Capture the cell that displays the provided text and extract its (X, Y) central coordinate. 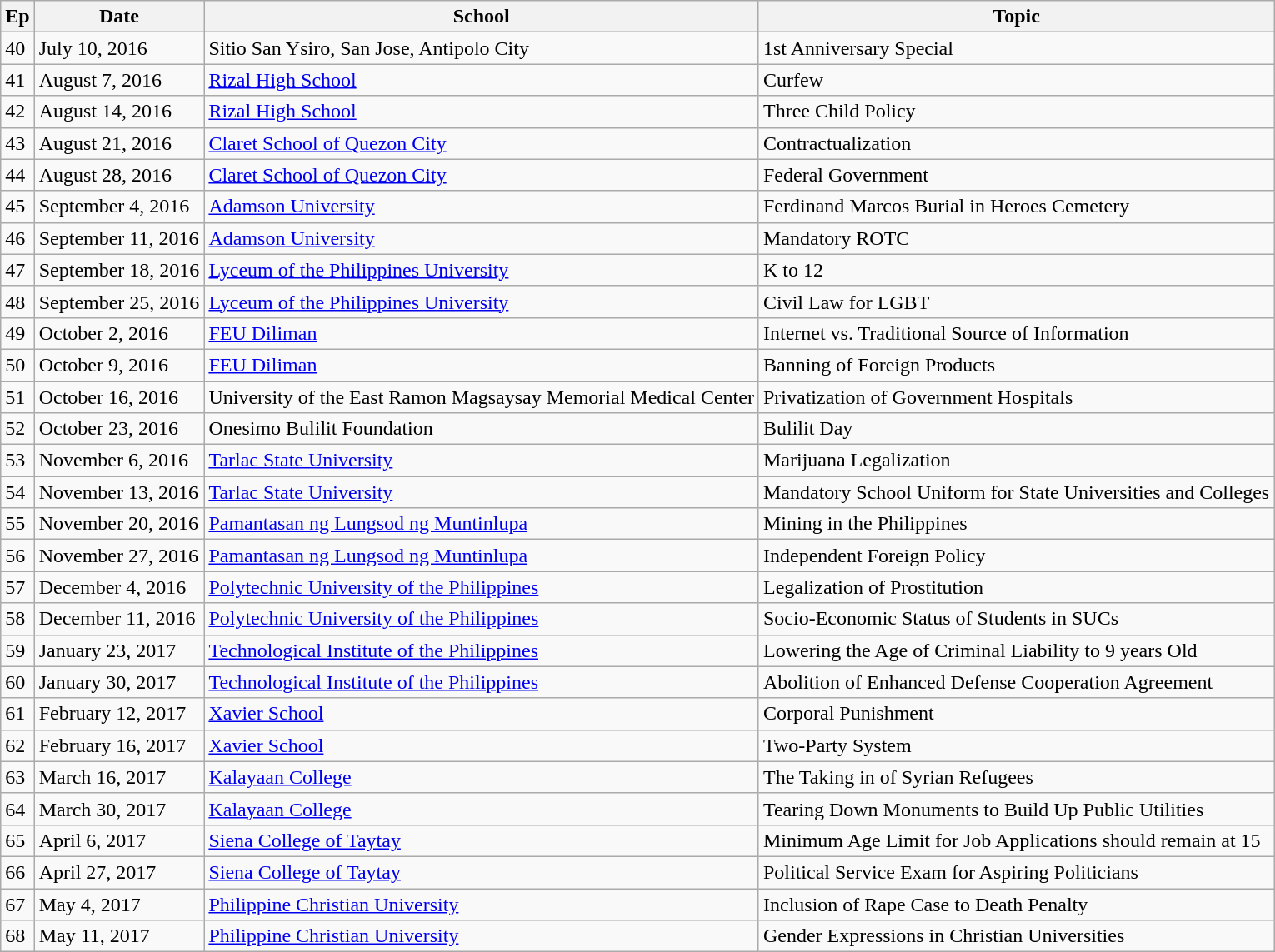
54 (17, 492)
Marijuana Legalization (1016, 461)
53 (17, 461)
Onesimo Bulilit Foundation (482, 429)
49 (17, 333)
Federal Government (1016, 175)
67 (17, 904)
46 (17, 238)
Legalization of Prostitution (1016, 587)
Ep (17, 17)
April 6, 2017 (119, 840)
Two-Party System (1016, 745)
January 30, 2017 (119, 682)
59 (17, 650)
48 (17, 302)
August 28, 2016 (119, 175)
65 (17, 840)
March 16, 2017 (119, 777)
August 7, 2016 (119, 80)
66 (17, 872)
52 (17, 429)
Contractualization (1016, 143)
December 4, 2016 (119, 587)
1st Anniversary Special (1016, 48)
Ferdinand Marcos Burial in Heroes Cemetery (1016, 207)
Sitio San Ysiro, San Jose, Antipolo City (482, 48)
School (482, 17)
Banning of Foreign Products (1016, 365)
40 (17, 48)
October 16, 2016 (119, 397)
Topic (1016, 17)
63 (17, 777)
August 14, 2016 (119, 112)
January 23, 2017 (119, 650)
41 (17, 80)
Privatization of Government Hospitals (1016, 397)
November 6, 2016 (119, 461)
Political Service Exam for Aspiring Politicians (1016, 872)
60 (17, 682)
Socio-Economic Status of Students in SUCs (1016, 619)
Minimum Age Limit for Job Applications should remain at 15 (1016, 840)
October 9, 2016 (119, 365)
Three Child Policy (1016, 112)
October 2, 2016 (119, 333)
68 (17, 936)
Inclusion of Rape Case to Death Penalty (1016, 904)
51 (17, 397)
Mining in the Philippines (1016, 524)
July 10, 2016 (119, 48)
K to 12 (1016, 270)
42 (17, 112)
August 21, 2016 (119, 143)
64 (17, 809)
February 12, 2017 (119, 714)
University of the East Ramon Magsaysay Memorial Medical Center (482, 397)
April 27, 2017 (119, 872)
58 (17, 619)
September 11, 2016 (119, 238)
May 11, 2017 (119, 936)
Gender Expressions in Christian Universities (1016, 936)
43 (17, 143)
61 (17, 714)
Tearing Down Monuments to Build Up Public Utilities (1016, 809)
The Taking in of Syrian Refugees (1016, 777)
Internet vs. Traditional Source of Information (1016, 333)
Mandatory School Uniform for State Universities and Colleges (1016, 492)
September 25, 2016 (119, 302)
57 (17, 587)
November 13, 2016 (119, 492)
Date (119, 17)
Independent Foreign Policy (1016, 556)
55 (17, 524)
47 (17, 270)
December 11, 2016 (119, 619)
62 (17, 745)
September 4, 2016 (119, 207)
Corporal Punishment (1016, 714)
March 30, 2017 (119, 809)
Civil Law for LGBT (1016, 302)
Curfew (1016, 80)
Bulilit Day (1016, 429)
October 23, 2016 (119, 429)
November 20, 2016 (119, 524)
44 (17, 175)
February 16, 2017 (119, 745)
November 27, 2016 (119, 556)
56 (17, 556)
Lowering the Age of Criminal Liability to 9 years Old (1016, 650)
May 4, 2017 (119, 904)
Mandatory ROTC (1016, 238)
50 (17, 365)
Abolition of Enhanced Defense Cooperation Agreement (1016, 682)
45 (17, 207)
September 18, 2016 (119, 270)
